From the cell containing the given text, extract its center point as (X, Y) coordinate. 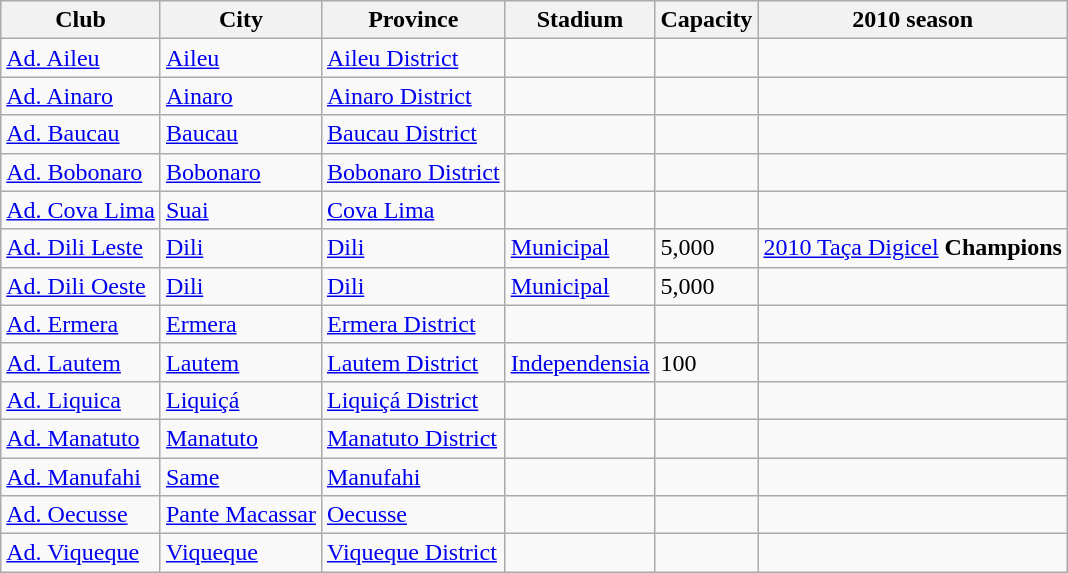
2010 Taça Digicel Champions (913, 248)
Ad. Lautem (81, 362)
Viqueque District (413, 553)
Ad. Cova Lima (81, 210)
2010 season (913, 20)
Ad. Baucau (81, 134)
Ad. Dili Oeste (81, 286)
Bobonaro District (413, 172)
Ad. Aileu (81, 58)
Pante Macassar (240, 515)
Viqueque (240, 553)
Ad. Dili Leste (81, 248)
Suai (240, 210)
Ad. Manatuto (81, 438)
Ad. Ainaro (81, 96)
Ermera (240, 324)
Cova Lima (413, 210)
Ad. Viqueque (81, 553)
Same (240, 477)
Aileu (240, 58)
Ermera District (413, 324)
Manufahi (413, 477)
Liquiçá District (413, 400)
Oecusse (413, 515)
Manatuto District (413, 438)
Ad. Manufahi (81, 477)
Manatuto (240, 438)
Ad. Ermera (81, 324)
Club (81, 20)
Liquiçá (240, 400)
Stadium (580, 20)
Capacity (706, 20)
Bobonaro (240, 172)
Lautem (240, 362)
City (240, 20)
Aileu District (413, 58)
Ad. Liquica (81, 400)
Ad. Oecusse (81, 515)
Ainaro (240, 96)
Province (413, 20)
100 (706, 362)
Ainaro District (413, 96)
Baucau (240, 134)
Lautem District (413, 362)
Ad. Bobonaro (81, 172)
Independensia (580, 362)
Baucau District (413, 134)
